Return the (X, Y) coordinate for the center point of the cell that contains the specified text.  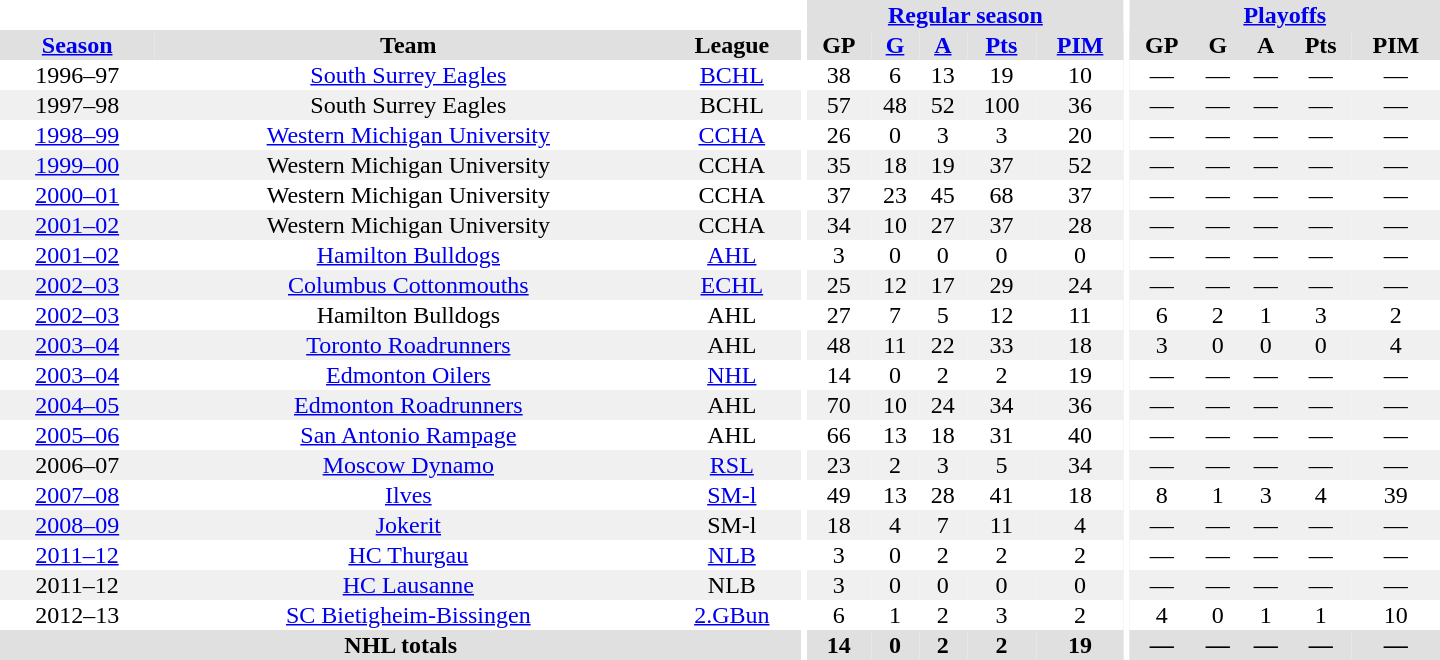
17 (943, 285)
35 (839, 165)
Ilves (408, 495)
Edmonton Oilers (408, 375)
57 (839, 105)
33 (1002, 345)
NHL (732, 375)
SC Bietigheim-Bissingen (408, 615)
20 (1080, 135)
1999–00 (77, 165)
Playoffs (1284, 15)
Team (408, 45)
29 (1002, 285)
HC Lausanne (408, 585)
45 (943, 195)
Moscow Dynamo (408, 465)
2005–06 (77, 435)
38 (839, 75)
49 (839, 495)
100 (1002, 105)
League (732, 45)
26 (839, 135)
22 (943, 345)
Edmonton Roadrunners (408, 405)
31 (1002, 435)
8 (1161, 495)
1996–97 (77, 75)
Jokerit (408, 525)
NHL totals (400, 645)
41 (1002, 495)
25 (839, 285)
ECHL (732, 285)
Regular season (966, 15)
2008–09 (77, 525)
39 (1396, 495)
HC Thurgau (408, 555)
Season (77, 45)
2006–07 (77, 465)
Toronto Roadrunners (408, 345)
68 (1002, 195)
2004–05 (77, 405)
Columbus Cottonmouths (408, 285)
2000–01 (77, 195)
RSL (732, 465)
San Antonio Rampage (408, 435)
2.GBun (732, 615)
1997–98 (77, 105)
2012–13 (77, 615)
2007–08 (77, 495)
66 (839, 435)
1998–99 (77, 135)
40 (1080, 435)
70 (839, 405)
